Capture the cell that displays the provided text and extract its [x, y] central coordinate. 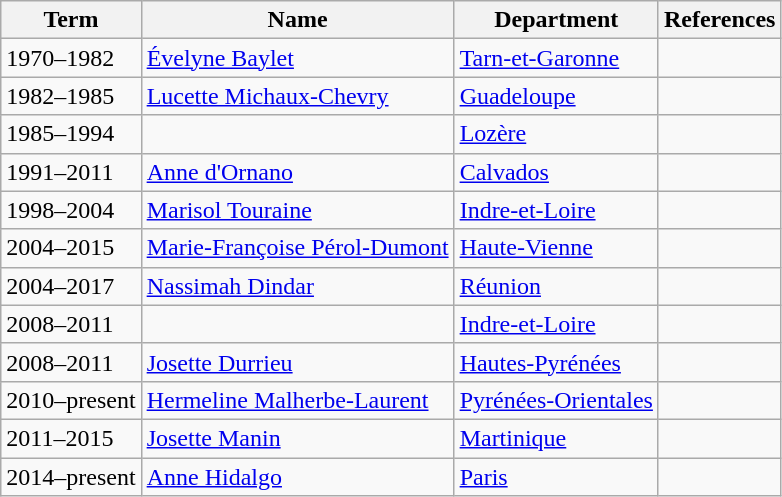
1991–2011 [71, 172]
Tarn-et-Garonne [556, 58]
Pyrénées-Orientales [556, 400]
Josette Manin [298, 438]
2014–present [71, 477]
Department [556, 20]
Marie-Françoise Pérol-Dumont [298, 248]
Paris [556, 477]
Marisol Touraine [298, 210]
Réunion [556, 286]
Josette Durrieu [298, 362]
2011–2015 [71, 438]
Nassimah Dindar [298, 286]
Name [298, 20]
2010–present [71, 400]
Calvados [556, 172]
Anne d'Ornano [298, 172]
1998–2004 [71, 210]
1982–1985 [71, 96]
Anne Hidalgo [298, 477]
Guadeloupe [556, 96]
2004–2015 [71, 248]
Martinique [556, 438]
1985–1994 [71, 134]
Évelyne Baylet [298, 58]
2004–2017 [71, 286]
Hermeline Malherbe-Laurent [298, 400]
Lozère [556, 134]
Lucette Michaux-Chevry [298, 96]
Term [71, 20]
References [720, 20]
Haute-Vienne [556, 248]
1970–1982 [71, 58]
Hautes-Pyrénées [556, 362]
